Return [X, Y] of the center of cell containing provided text 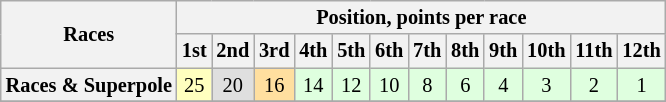
6 [465, 85]
20 [234, 85]
6th [389, 51]
16 [274, 85]
3 [546, 85]
10th [546, 51]
3rd [274, 51]
10 [389, 85]
Races [89, 34]
9th [503, 51]
5th [351, 51]
2 [594, 85]
4th [313, 51]
7th [427, 51]
1st [194, 51]
Races & Superpole [89, 85]
25 [194, 85]
12th [642, 51]
4 [503, 85]
8 [427, 85]
11th [594, 51]
12 [351, 85]
8th [465, 51]
2nd [234, 51]
1 [642, 85]
14 [313, 85]
Position, points per race [422, 17]
